Return [X, Y] of the center of cell containing provided text 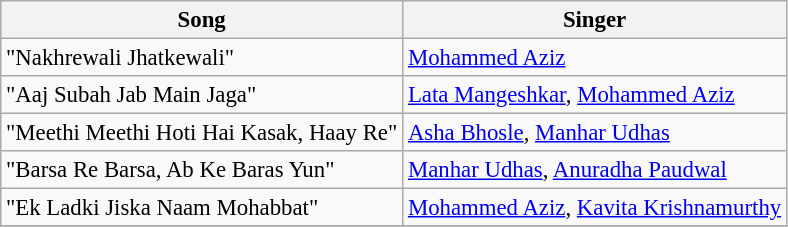
Lata Mangeshkar, Mohammed Aziz [595, 95]
Asha Bhosle, Manhar Udhas [595, 133]
"Barsa Re Barsa, Ab Ke Baras Yun" [202, 170]
"Ek Ladki Jiska Naam Mohabbat" [202, 208]
"Meethi Meethi Hoti Hai Kasak, Haay Re" [202, 133]
Song [202, 20]
Singer [595, 20]
"Nakhrewali Jhatkewali" [202, 58]
Mohammed Aziz, Kavita Krishnamurthy [595, 208]
Manhar Udhas, Anuradha Paudwal [595, 170]
"Aaj Subah Jab Main Jaga" [202, 95]
Mohammed Aziz [595, 58]
